Pinpoint the cell where the given text exists, returning its [x, y] midpoint coordinate. 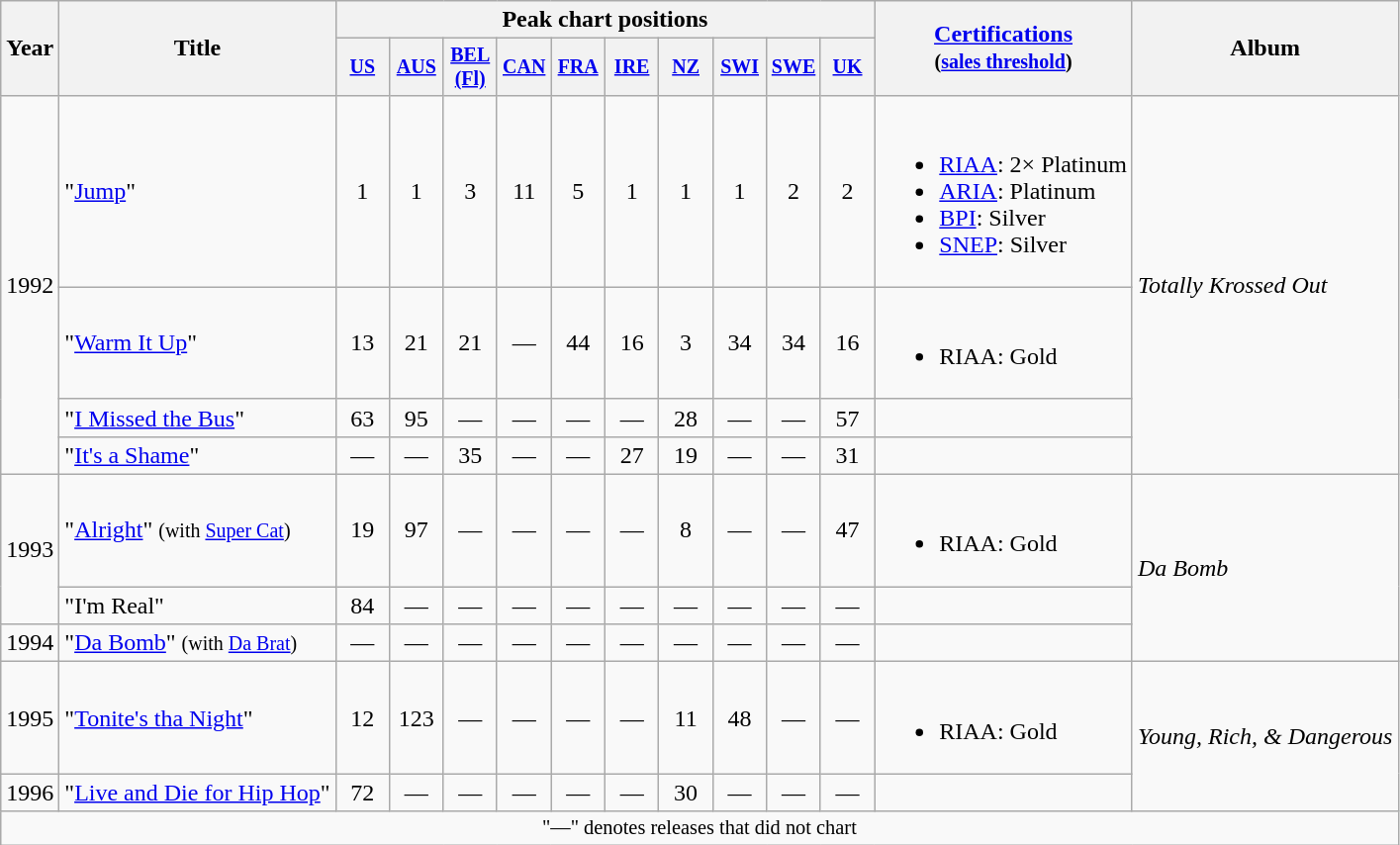
US [362, 67]
"Live and Die for Hip Hop" [198, 793]
63 [362, 418]
Title [198, 48]
"Da Bomb" (with Da Brat) [198, 643]
27 [631, 455]
1994 [30, 643]
IRE [631, 67]
"Tonite's tha Night" [198, 718]
31 [847, 455]
35 [470, 455]
UK [847, 67]
1992 [30, 285]
12 [362, 718]
84 [362, 606]
BEL(Fl) [470, 67]
5 [578, 191]
1995 [30, 718]
Year [30, 48]
SWE [793, 67]
"It's a Shame" [198, 455]
SWI [739, 67]
72 [362, 793]
Totally Krossed Out [1264, 285]
"I'm Real" [198, 606]
1993 [30, 550]
NZ [686, 67]
Young, Rich, & Dangerous [1264, 736]
RIAA: 2× PlatinumARIA: PlatinumBPI: SilverSNEP: Silver [1003, 191]
8 [686, 530]
Peak chart positions [606, 20]
44 [578, 342]
AUS [417, 67]
95 [417, 418]
28 [686, 418]
47 [847, 530]
Album [1264, 48]
FRA [578, 67]
123 [417, 718]
30 [686, 793]
1996 [30, 793]
"—" denotes releases that did not chart [700, 828]
Certifications(sales threshold) [1003, 48]
"Warm It Up" [198, 342]
"Jump" [198, 191]
CAN [523, 67]
48 [739, 718]
97 [417, 530]
57 [847, 418]
"Alright" (with Super Cat) [198, 530]
Da Bomb [1264, 568]
13 [362, 342]
"I Missed the Bus" [198, 418]
